Locate the cell with the specified text and output its [X, Y] center coordinate. 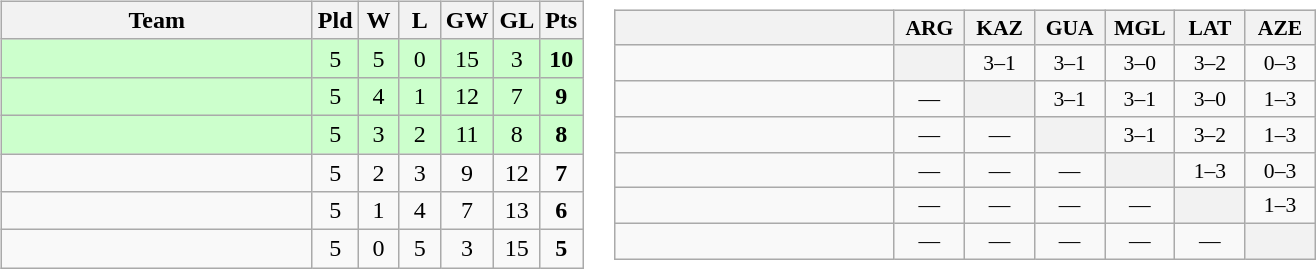
AZE [1280, 28]
11 [467, 134]
ARG [929, 28]
13 [517, 211]
10 [562, 58]
KAZ [999, 28]
MGL [1140, 28]
L [420, 20]
LAT [1210, 28]
GW [467, 20]
GUA [1070, 28]
GL [517, 20]
Pld [335, 20]
Team [156, 20]
W [378, 20]
Pts [562, 20]
6 [562, 211]
